Detect which cell encompasses the target text, then output its (x, y) center coordinate. 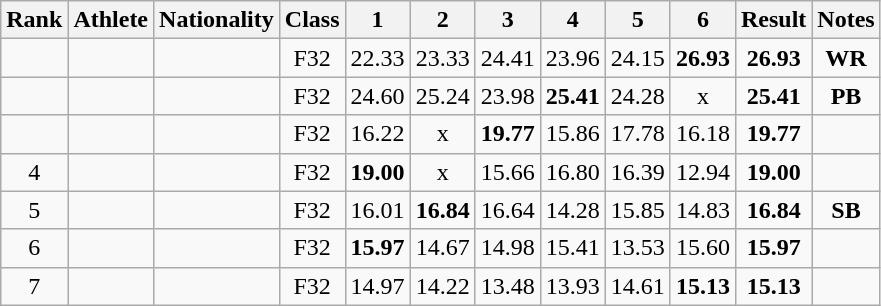
Notes (846, 20)
3 (508, 20)
14.98 (508, 248)
12.94 (702, 172)
SB (846, 210)
16.22 (378, 134)
15.86 (572, 134)
14.83 (702, 210)
22.33 (378, 58)
14.97 (378, 286)
15.66 (508, 172)
16.39 (638, 172)
Class (312, 20)
13.48 (508, 286)
15.60 (702, 248)
14.67 (442, 248)
WR (846, 58)
25.24 (442, 96)
2 (442, 20)
15.41 (572, 248)
17.78 (638, 134)
Rank (34, 20)
24.28 (638, 96)
24.15 (638, 58)
23.33 (442, 58)
14.61 (638, 286)
16.18 (702, 134)
24.41 (508, 58)
13.53 (638, 248)
7 (34, 286)
14.28 (572, 210)
16.01 (378, 210)
24.60 (378, 96)
23.96 (572, 58)
PB (846, 96)
16.80 (572, 172)
23.98 (508, 96)
15.85 (638, 210)
Nationality (217, 20)
Result (773, 20)
13.93 (572, 286)
Athlete (111, 20)
14.22 (442, 286)
1 (378, 20)
16.64 (508, 210)
